Search for the cell housing the specified text and yield its [X, Y] center coordinate. 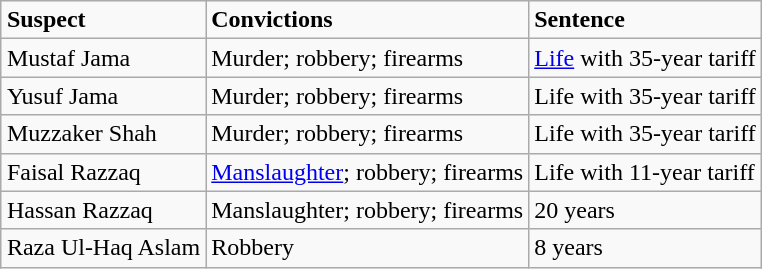
Robbery [368, 248]
Hassan Razzaq [103, 210]
Convictions [368, 20]
Muzzaker Shah [103, 134]
20 years [646, 210]
Life with 11-year tariff [646, 172]
Faisal Razzaq [103, 172]
8 years [646, 248]
Sentence [646, 20]
Yusuf Jama [103, 96]
Raza Ul-Haq Aslam [103, 248]
Suspect [103, 20]
Mustaf Jama [103, 58]
